Identify which cell holds the provided text, then report its [X, Y] central coordinate. 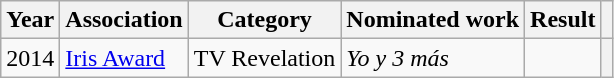
Association [124, 20]
Yo y 3 más [433, 58]
Nominated work [433, 20]
Iris Award [124, 58]
TV Revelation [264, 58]
2014 [30, 58]
Result [563, 20]
Year [30, 20]
Category [264, 20]
